Locate the cell with the specified text and output its [x, y] center coordinate. 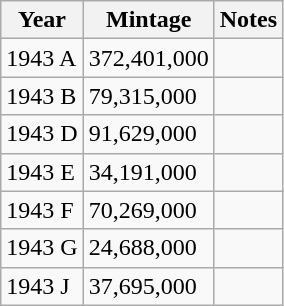
1943 A [42, 58]
1943 G [42, 248]
1943 F [42, 210]
24,688,000 [148, 248]
1943 E [42, 172]
Mintage [148, 20]
34,191,000 [148, 172]
1943 D [42, 134]
79,315,000 [148, 96]
1943 J [42, 286]
91,629,000 [148, 134]
1943 B [42, 96]
70,269,000 [148, 210]
Year [42, 20]
Notes [248, 20]
37,695,000 [148, 286]
372,401,000 [148, 58]
